Locate the cell with the specified text and output its [X, Y] center coordinate. 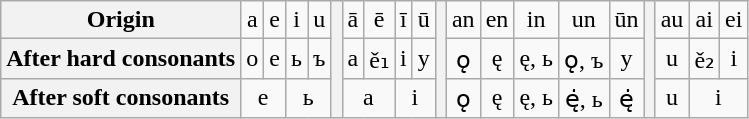
an [463, 20]
ūn [626, 20]
Origin [121, 20]
ę̇ [626, 98]
ai [704, 20]
ī [404, 20]
in [536, 20]
ā [353, 20]
After soft consonants [121, 98]
ě₁ [380, 59]
ę̇, ь [584, 98]
ъ [320, 59]
au [672, 20]
ě₂ [704, 59]
ǫ, ъ [584, 59]
ei [734, 20]
un [584, 20]
en [497, 20]
After hard consonants [121, 59]
ē [380, 20]
o [252, 59]
ū [424, 20]
